Capture the cell that displays the provided text and extract its (x, y) central coordinate. 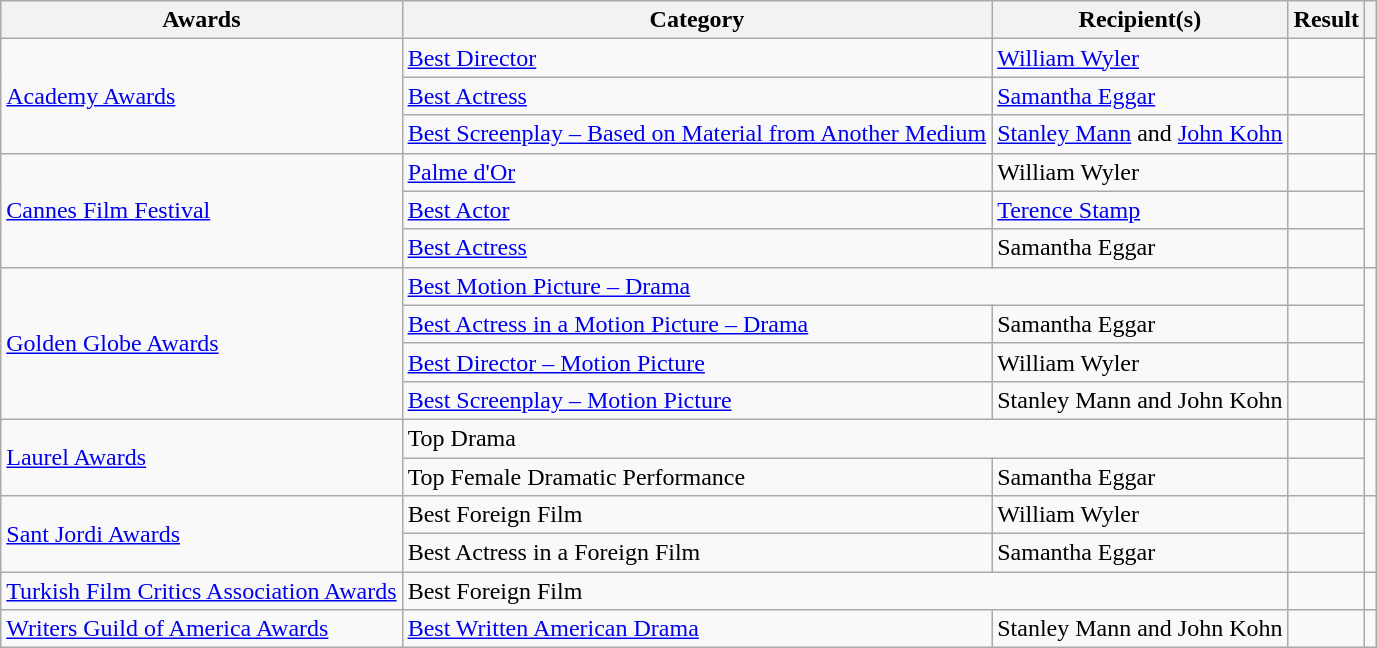
Awards (202, 20)
Cannes Film Festival (202, 210)
Top Female Dramatic Performance (697, 477)
Result (1326, 20)
Golden Globe Awards (202, 343)
Best Actor (697, 210)
Best Motion Picture – Drama (845, 286)
Writers Guild of America Awards (202, 629)
Turkish Film Critics Association Awards (202, 591)
Best Actress in a Motion Picture – Drama (697, 324)
Top Drama (845, 438)
Best Written American Drama (697, 629)
Best Actress in a Foreign Film (697, 553)
Best Screenplay – Based on Material from Another Medium (697, 134)
Category (697, 20)
Best Screenplay – Motion Picture (697, 400)
Best Director (697, 58)
Terence Stamp (1140, 210)
Recipient(s) (1140, 20)
Academy Awards (202, 96)
Sant Jordi Awards (202, 534)
Laurel Awards (202, 457)
Palme d'Or (697, 172)
Best Director – Motion Picture (697, 362)
